Scan for the cell matching the given text and deliver its [x, y] coordinate at center. 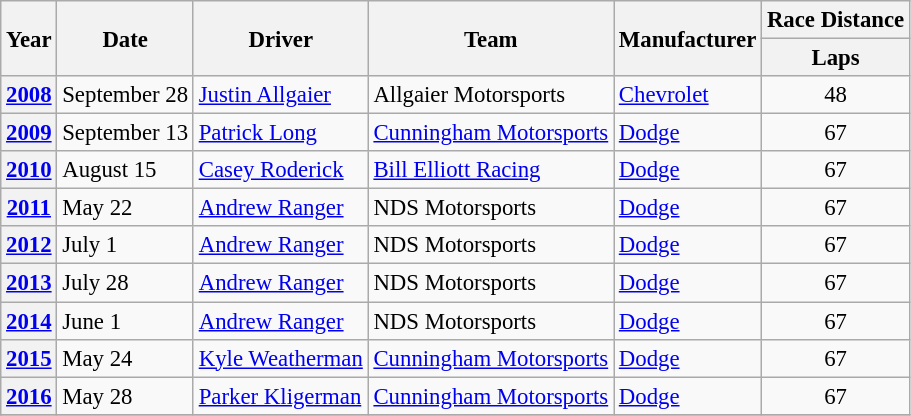
2010 [29, 170]
July 1 [125, 245]
Team [490, 38]
Race Distance [836, 20]
May 28 [125, 396]
Casey Roderick [280, 170]
Patrick Long [280, 133]
Parker Kligerman [280, 396]
Kyle Weatherman [280, 358]
2008 [29, 95]
2013 [29, 283]
Driver [280, 38]
June 1 [125, 321]
Justin Allgaier [280, 95]
Year [29, 38]
Date [125, 38]
August 15 [125, 170]
May 24 [125, 358]
July 28 [125, 283]
2014 [29, 321]
May 22 [125, 208]
2011 [29, 208]
Bill Elliott Racing [490, 170]
2012 [29, 245]
September 28 [125, 95]
Allgaier Motorsports [490, 95]
48 [836, 95]
Manufacturer [688, 38]
2015 [29, 358]
Laps [836, 58]
2009 [29, 133]
Chevrolet [688, 95]
2016 [29, 396]
September 13 [125, 133]
